Capture the cell that displays the provided text and extract its [x, y] central coordinate. 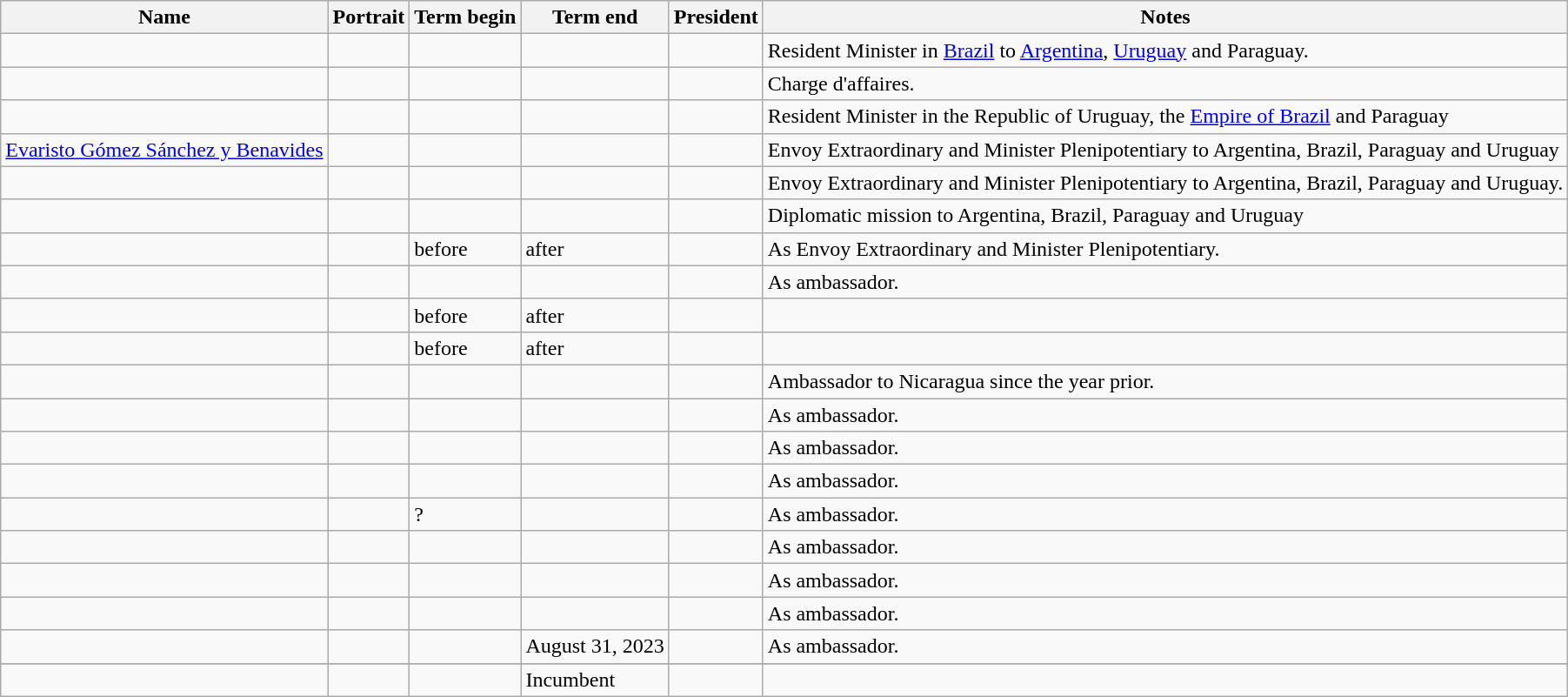
Resident Minister in Brazil to Argentina, Uruguay and Paraguay. [1165, 50]
Term begin [465, 17]
Incumbent [595, 680]
As Envoy Extraordinary and Minister Plenipotentiary. [1165, 249]
Term end [595, 17]
Diplomatic mission to Argentina, Brazil, Paraguay and Uruguay [1165, 216]
Notes [1165, 17]
Envoy Extraordinary and Minister Plenipotentiary to Argentina, Brazil, Paraguay and Uruguay [1165, 150]
August 31, 2023 [595, 647]
? [465, 514]
Portrait [369, 17]
Resident Minister in the Republic of Uruguay, the Empire of Brazil and Paraguay [1165, 117]
President [716, 17]
Envoy Extraordinary and Minister Plenipotentiary to Argentina, Brazil, Paraguay and Uruguay. [1165, 183]
Name [164, 17]
Ambassador to Nicaragua since the year prior. [1165, 381]
Charge d'affaires. [1165, 84]
Evaristo Gómez Sánchez y Benavides [164, 150]
